Return (x, y) of the center of cell containing provided text 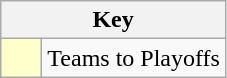
Key (114, 20)
Teams to Playoffs (134, 58)
